Return [x, y] of the center of cell containing provided text 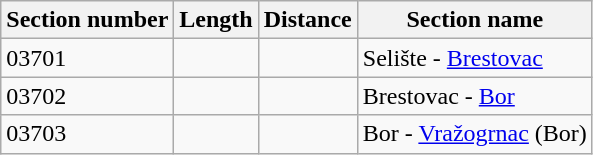
03701 [88, 58]
Distance [308, 20]
03702 [88, 96]
Bor - Vražogrnac (Bor) [474, 134]
Section number [88, 20]
03703 [88, 134]
Section name [474, 20]
Selište - Brestovac [474, 58]
Length [216, 20]
Brestovac - Bor [474, 96]
